Output the [x, y] coordinate of the center of the cell containing the given text.  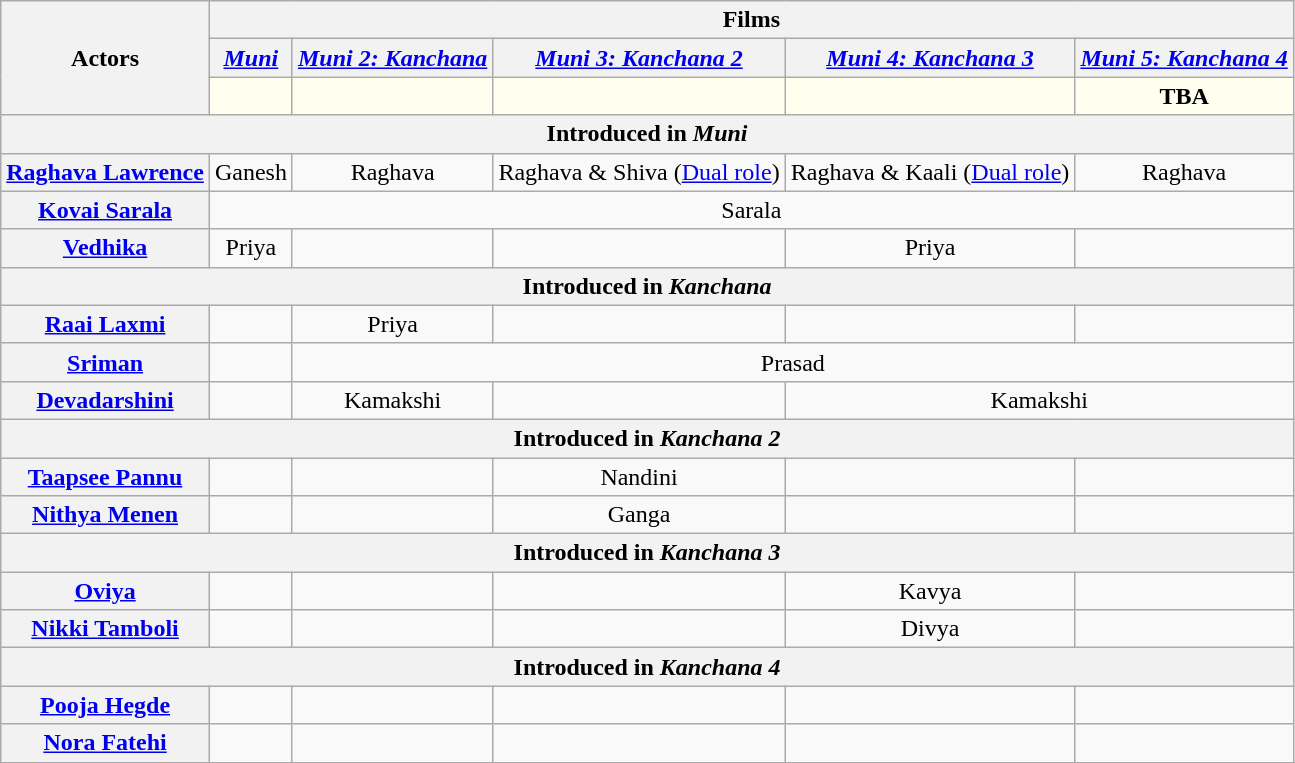
Divya [930, 629]
Vedhika [106, 248]
Devadarshini [106, 400]
Raghava Lawrence [106, 172]
Introduced in Muni [648, 134]
Oviya [106, 591]
Pooja Hegde [106, 705]
Raghava & Kaali (Dual role) [930, 172]
Ganesh [250, 172]
Films [751, 20]
Nikki Tamboli [106, 629]
Muni [250, 58]
Ganga [639, 515]
Nandini [639, 477]
Muni 5: Kanchana 4 [1184, 58]
Introduced in Kanchana 4 [648, 667]
Raghava & Shiva (Dual role) [639, 172]
Taapsee Pannu [106, 477]
TBA [1184, 96]
Sarala [751, 210]
Introduced in Kanchana 2 [648, 438]
Kovai Sarala [106, 210]
Muni 3: Kanchana 2 [639, 58]
Sriman [106, 362]
Nithya Menen [106, 515]
Muni 2: Kanchana [392, 58]
Prasad [792, 362]
Raai Laxmi [106, 324]
Muni 4: Kanchana 3 [930, 58]
Introduced in Kanchana [648, 286]
Actors [106, 58]
Kavya [930, 591]
Nora Fatehi [106, 743]
Introduced in Kanchana 3 [648, 553]
